Determine the (x, y) coordinate at the center of the cell enclosing the given text.  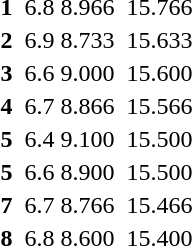
8.766 (88, 205)
6.9 (40, 40)
8.866 (88, 106)
8.900 (88, 172)
6.4 (40, 139)
9.000 (88, 73)
9.100 (88, 139)
8.733 (88, 40)
